Scan for the cell matching the given text and deliver its (X, Y) coordinate at center. 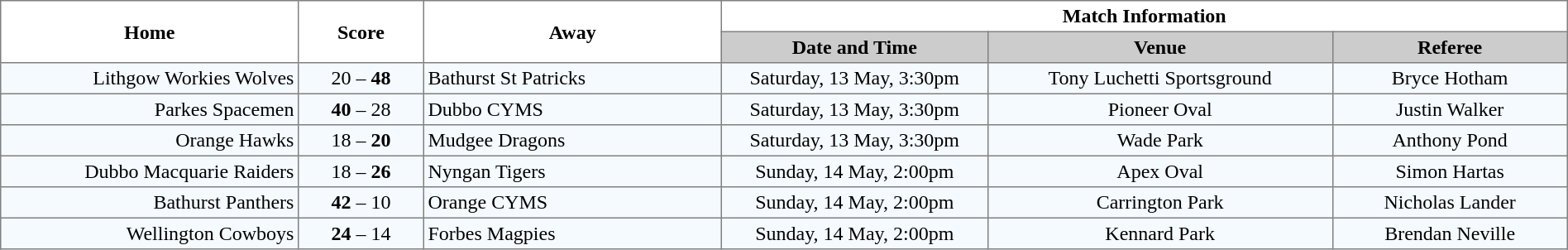
Wellington Cowboys (150, 233)
Tony Luchetti Sportsground (1159, 79)
Dubbo Macquarie Raiders (150, 171)
Kennard Park (1159, 233)
Referee (1450, 47)
Dubbo CYMS (572, 109)
Match Information (1145, 17)
Home (150, 31)
Mudgee Dragons (572, 141)
18 – 20 (361, 141)
18 – 26 (361, 171)
20 – 48 (361, 79)
42 – 10 (361, 203)
Anthony Pond (1450, 141)
40 – 28 (361, 109)
Wade Park (1159, 141)
24 – 14 (361, 233)
Score (361, 31)
Venue (1159, 47)
Brendan Neville (1450, 233)
Bathurst Panthers (150, 203)
Bryce Hotham (1450, 79)
Nicholas Lander (1450, 203)
Orange CYMS (572, 203)
Justin Walker (1450, 109)
Lithgow Workies Wolves (150, 79)
Orange Hawks (150, 141)
Parkes Spacemen (150, 109)
Apex Oval (1159, 171)
Carrington Park (1159, 203)
Away (572, 31)
Bathurst St Patricks (572, 79)
Nyngan Tigers (572, 171)
Pioneer Oval (1159, 109)
Forbes Magpies (572, 233)
Simon Hartas (1450, 171)
Date and Time (854, 47)
